Find where the given text appears and provide that cell's center as [x, y] coordinate. 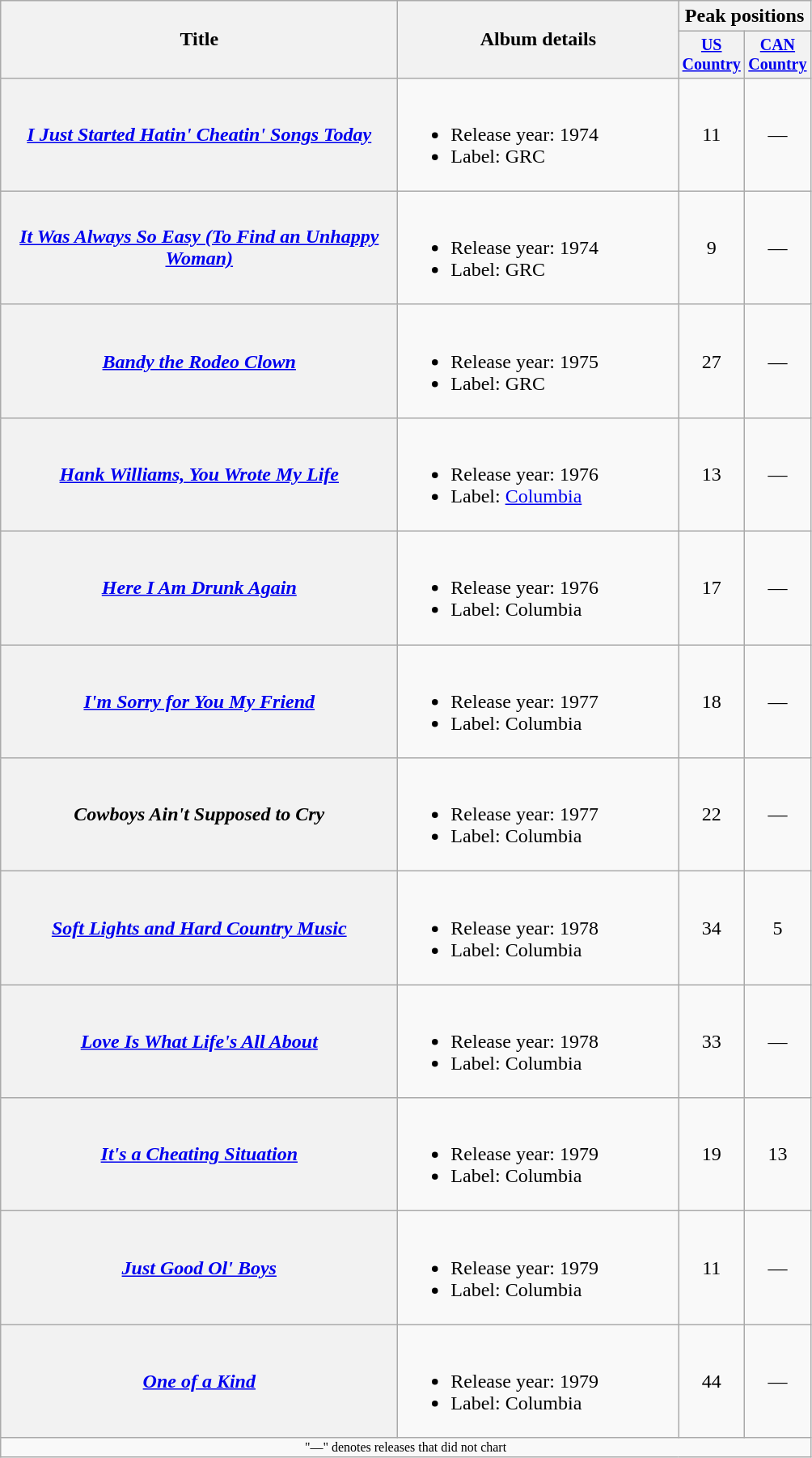
Cowboys Ain't Supposed to Cry [199, 815]
Peak positions [744, 16]
Release year: 1975Label: GRC [539, 361]
19 [712, 1155]
9 [712, 248]
Here I Am Drunk Again [199, 588]
"—" denotes releases that did not chart [406, 1447]
18 [712, 701]
33 [712, 1041]
5 [778, 928]
Love Is What Life's All About [199, 1041]
I Just Started Hatin' Cheatin' Songs Today [199, 134]
I'm Sorry for You My Friend [199, 701]
CAN Country [778, 55]
It Was Always So Easy (To Find an Unhappy Woman) [199, 248]
It's a Cheating Situation [199, 1155]
Soft Lights and Hard Country Music [199, 928]
Album details [539, 40]
Bandy the Rodeo Clown [199, 361]
Hank Williams, You Wrote My Life [199, 474]
34 [712, 928]
One of a Kind [199, 1381]
44 [712, 1381]
22 [712, 815]
Title [199, 40]
17 [712, 588]
27 [712, 361]
Just Good Ol' Boys [199, 1268]
US Country [712, 55]
